Scan for the cell matching the given text and deliver its [x, y] coordinate at center. 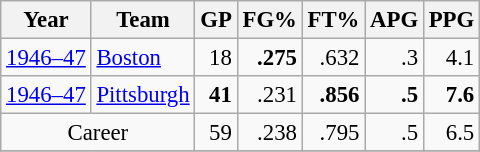
.238 [270, 133]
7.6 [451, 95]
.231 [270, 95]
4.1 [451, 58]
FG% [270, 20]
.275 [270, 58]
.795 [334, 133]
.3 [394, 58]
41 [216, 95]
GP [216, 20]
59 [216, 133]
Boston [143, 58]
Year [46, 20]
18 [216, 58]
FT% [334, 20]
PPG [451, 20]
.856 [334, 95]
Team [143, 20]
APG [394, 20]
6.5 [451, 133]
.632 [334, 58]
Pittsburgh [143, 95]
Career [98, 133]
